From the cell containing the given text, extract its center point as [X, Y] coordinate. 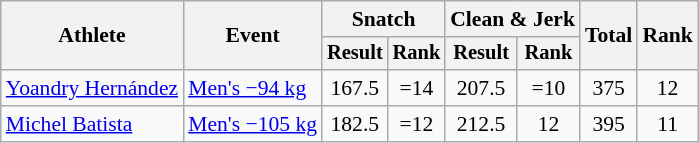
Total [608, 36]
Yoandry Hernández [92, 88]
182.5 [355, 124]
Clean & Jerk [512, 19]
Michel Batista [92, 124]
207.5 [481, 88]
Snatch [384, 19]
=10 [548, 88]
=12 [417, 124]
Men's −94 kg [252, 88]
395 [608, 124]
Men's −105 kg [252, 124]
Event [252, 36]
11 [668, 124]
212.5 [481, 124]
375 [608, 88]
167.5 [355, 88]
Athlete [92, 36]
=14 [417, 88]
